Capture the cell that displays the provided text and extract its (x, y) central coordinate. 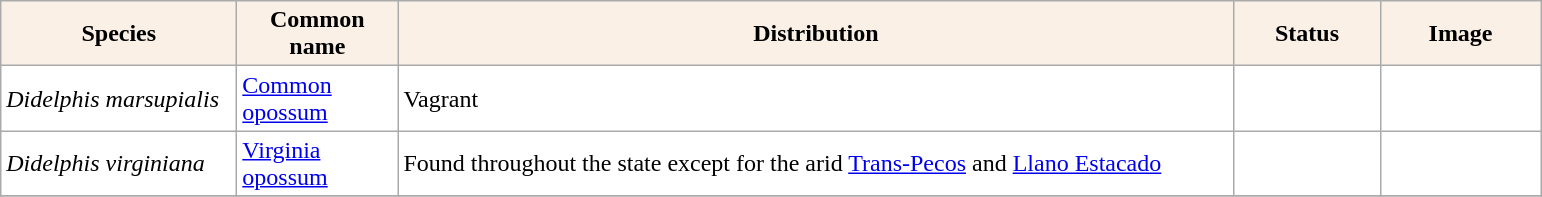
Virginia opossum (318, 164)
Status (1307, 34)
Common opossum (318, 98)
Didelphis marsupialis (119, 98)
Found throughout the state except for the arid Trans-Pecos and Llano Estacado (816, 164)
Image (1460, 34)
Common name (318, 34)
Distribution (816, 34)
Vagrant (816, 98)
Species (119, 34)
Didelphis virginiana (119, 164)
